Find where the given text appears and provide that cell's center as [X, Y] coordinate. 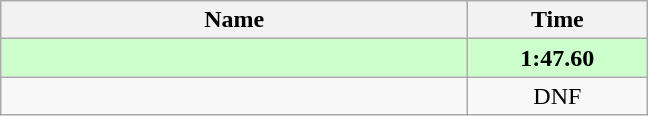
Name [234, 20]
Time [558, 20]
1:47.60 [558, 58]
DNF [558, 96]
